Determine the (x, y) coordinate at the center of the cell enclosing the given text.  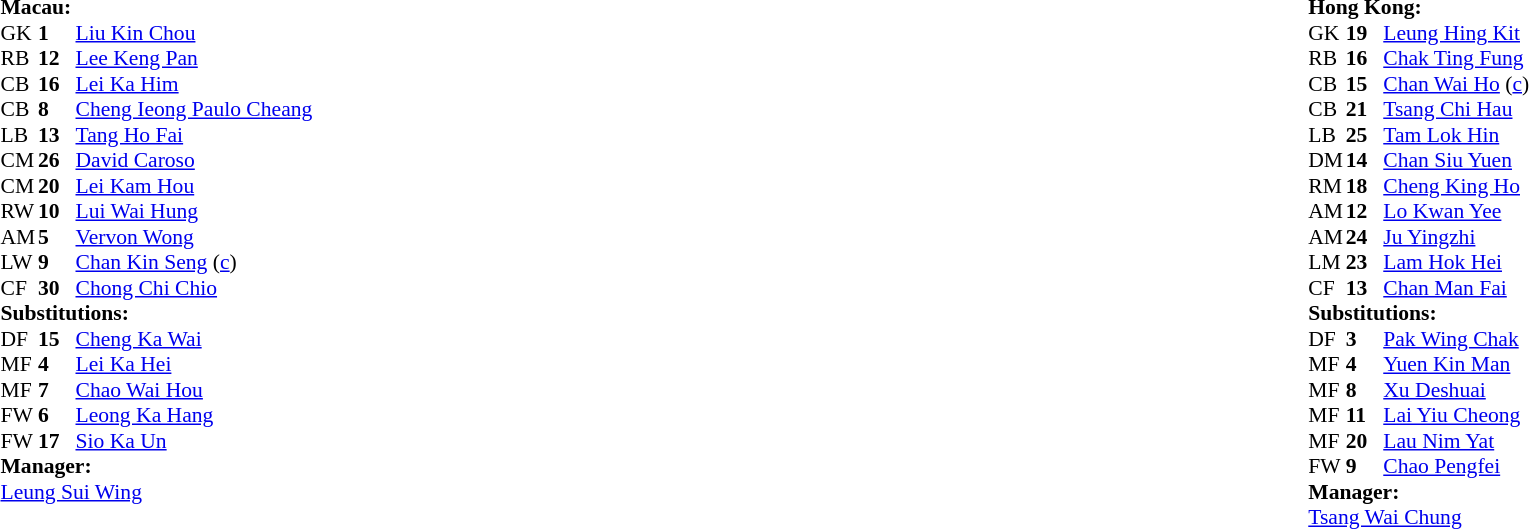
Lei Ka Hei (194, 365)
3 (1365, 339)
Tang Ho Fai (194, 135)
Lo Kwan Yee (1456, 211)
19 (1365, 33)
11 (1365, 415)
Lei Ka Him (194, 84)
Pak Wing Chak (1456, 339)
25 (1365, 135)
Cheng King Ho (1456, 186)
Lam Hok Hei (1456, 263)
14 (1365, 161)
26 (57, 161)
RW (19, 211)
Chan Man Fai (1456, 288)
Chan Siu Yuen (1456, 161)
Chao Wai Hou (194, 390)
LW (19, 263)
Cheng Ka Wai (194, 339)
Lei Kam Hou (194, 186)
Chan Kin Seng (c) (194, 263)
Sio Ka Un (194, 441)
Tam Lok Hin (1456, 135)
Lai Yiu Cheong (1456, 415)
7 (57, 390)
Cheng Ieong Paulo Cheang (194, 109)
Chak Ting Fung (1456, 59)
David Caroso (194, 161)
Vervon Wong (194, 237)
Chao Pengfei (1456, 467)
Leung Hing Kit (1456, 33)
10 (57, 211)
Liu Kin Chou (194, 33)
24 (1365, 237)
30 (57, 288)
5 (57, 237)
Leung Sui Wing (156, 492)
Chong Chi Chio (194, 288)
Tsang Chi Hau (1456, 109)
1 (57, 33)
Lau Nim Yat (1456, 441)
23 (1365, 263)
Lui Wai Hung (194, 211)
Yuen Kin Man (1456, 365)
LM (1327, 263)
Ju Yingzhi (1456, 237)
6 (57, 415)
21 (1365, 109)
RM (1327, 186)
Xu Deshuai (1456, 390)
Leong Ka Hang (194, 415)
17 (57, 441)
Lee Keng Pan (194, 59)
18 (1365, 186)
Chan Wai Ho (c) (1456, 84)
DM (1327, 161)
